Return [x, y] of the center of cell containing provided text 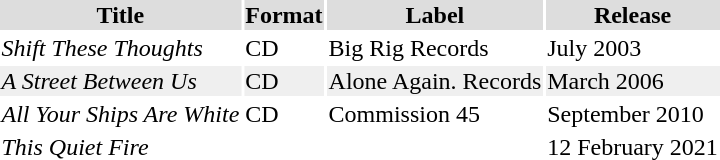
Commission 45 [435, 114]
September 2010 [633, 114]
Label [435, 15]
Big Rig Records [435, 48]
Title [120, 15]
Alone Again. Records [435, 81]
Format [284, 15]
March 2006 [633, 81]
July 2003 [633, 48]
Release [633, 15]
A Street Between Us [120, 81]
Shift These Thoughts [120, 48]
All Your Ships Are White [120, 114]
